Detect which cell encompasses the target text, then output its [X, Y] center coordinate. 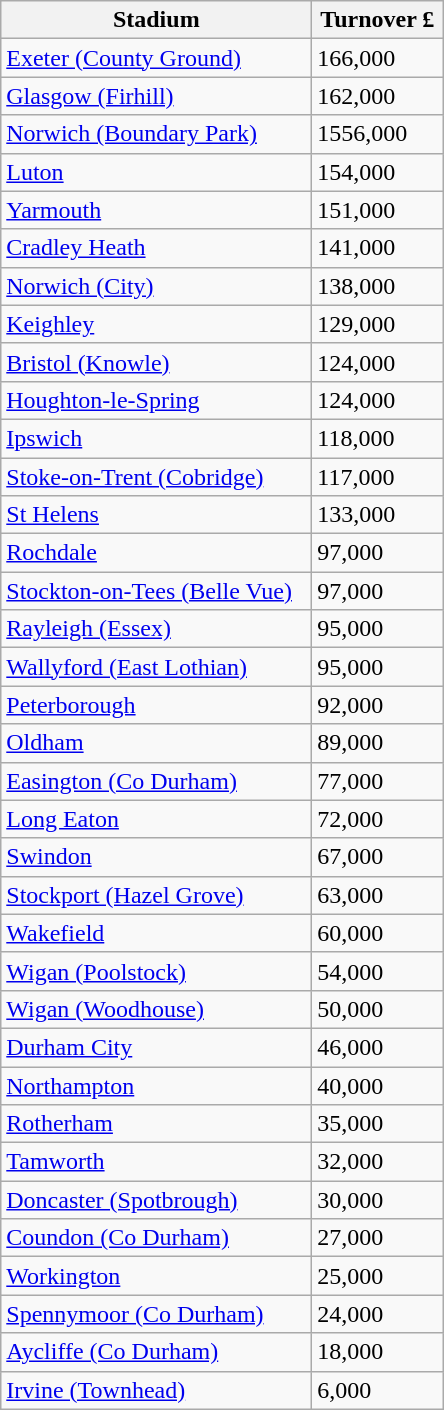
72,000 [378, 819]
Yarmouth [156, 210]
Coundon (Co Durham) [156, 1238]
46,000 [378, 1047]
Spennymoor (Co Durham) [156, 1314]
Stockport (Hazel Grove) [156, 895]
141,000 [378, 248]
67,000 [378, 857]
30,000 [378, 1200]
63,000 [378, 895]
Norwich (Boundary Park) [156, 134]
Rotherham [156, 1124]
Exeter (County Ground) [156, 58]
Turnover £ [378, 20]
Glasgow (Firhill) [156, 96]
Stoke-on-Trent (Cobridge) [156, 477]
Houghton-le-Spring [156, 400]
Wigan (Woodhouse) [156, 1009]
32,000 [378, 1162]
Oldham [156, 743]
133,000 [378, 515]
166,000 [378, 58]
Tamworth [156, 1162]
Wakefield [156, 933]
89,000 [378, 743]
Wigan (Poolstock) [156, 971]
Norwich (City) [156, 286]
138,000 [378, 286]
Cradley Heath [156, 248]
St Helens [156, 515]
18,000 [378, 1352]
24,000 [378, 1314]
35,000 [378, 1124]
154,000 [378, 172]
25,000 [378, 1276]
Swindon [156, 857]
Peterborough [156, 705]
77,000 [378, 781]
129,000 [378, 324]
92,000 [378, 705]
40,000 [378, 1085]
Bristol (Knowle) [156, 362]
118,000 [378, 438]
117,000 [378, 477]
Long Eaton [156, 819]
1556,000 [378, 134]
Rayleigh (Essex) [156, 629]
Irvine (Townhead) [156, 1390]
54,000 [378, 971]
Stadium [156, 20]
Stockton-on-Tees (Belle Vue) [156, 591]
162,000 [378, 96]
Aycliffe (Co Durham) [156, 1352]
Doncaster (Spotbrough) [156, 1200]
Luton [156, 172]
Easington (Co Durham) [156, 781]
50,000 [378, 1009]
27,000 [378, 1238]
6,000 [378, 1390]
151,000 [378, 210]
60,000 [378, 933]
Northampton [156, 1085]
Workington [156, 1276]
Ipswich [156, 438]
Wallyford (East Lothian) [156, 667]
Keighley [156, 324]
Durham City [156, 1047]
Rochdale [156, 553]
